Return the (X, Y) coordinate for the center point of the cell that contains the specified text.  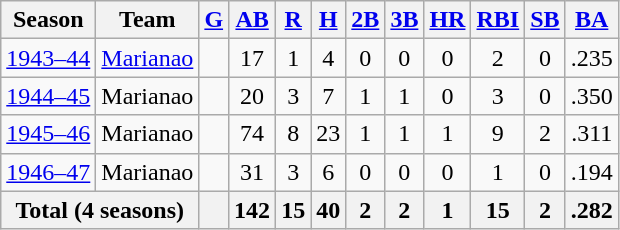
4 (328, 58)
.235 (592, 58)
31 (252, 172)
.194 (592, 172)
3B (404, 20)
7 (328, 96)
.282 (592, 210)
RBI (498, 20)
BA (592, 20)
17 (252, 58)
.311 (592, 134)
HR (448, 20)
G (214, 20)
SB (545, 20)
6 (328, 172)
1945–46 (48, 134)
.350 (592, 96)
2B (366, 20)
9 (498, 134)
AB (252, 20)
Total (4 seasons) (100, 210)
1944–45 (48, 96)
1946–47 (48, 172)
23 (328, 134)
1943–44 (48, 58)
Season (48, 20)
Team (148, 20)
8 (294, 134)
R (294, 20)
142 (252, 210)
H (328, 20)
40 (328, 210)
74 (252, 134)
20 (252, 96)
